Capture the cell that displays the provided text and extract its [X, Y] central coordinate. 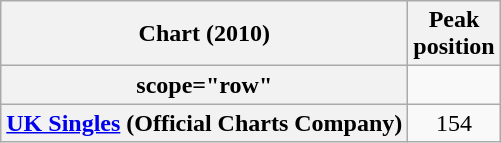
Chart (2010) [204, 34]
154 [454, 123]
UK Singles (Official Charts Company) [204, 123]
scope="row" [204, 85]
Peakposition [454, 34]
